Detect which cell encompasses the target text, then output its [x, y] center coordinate. 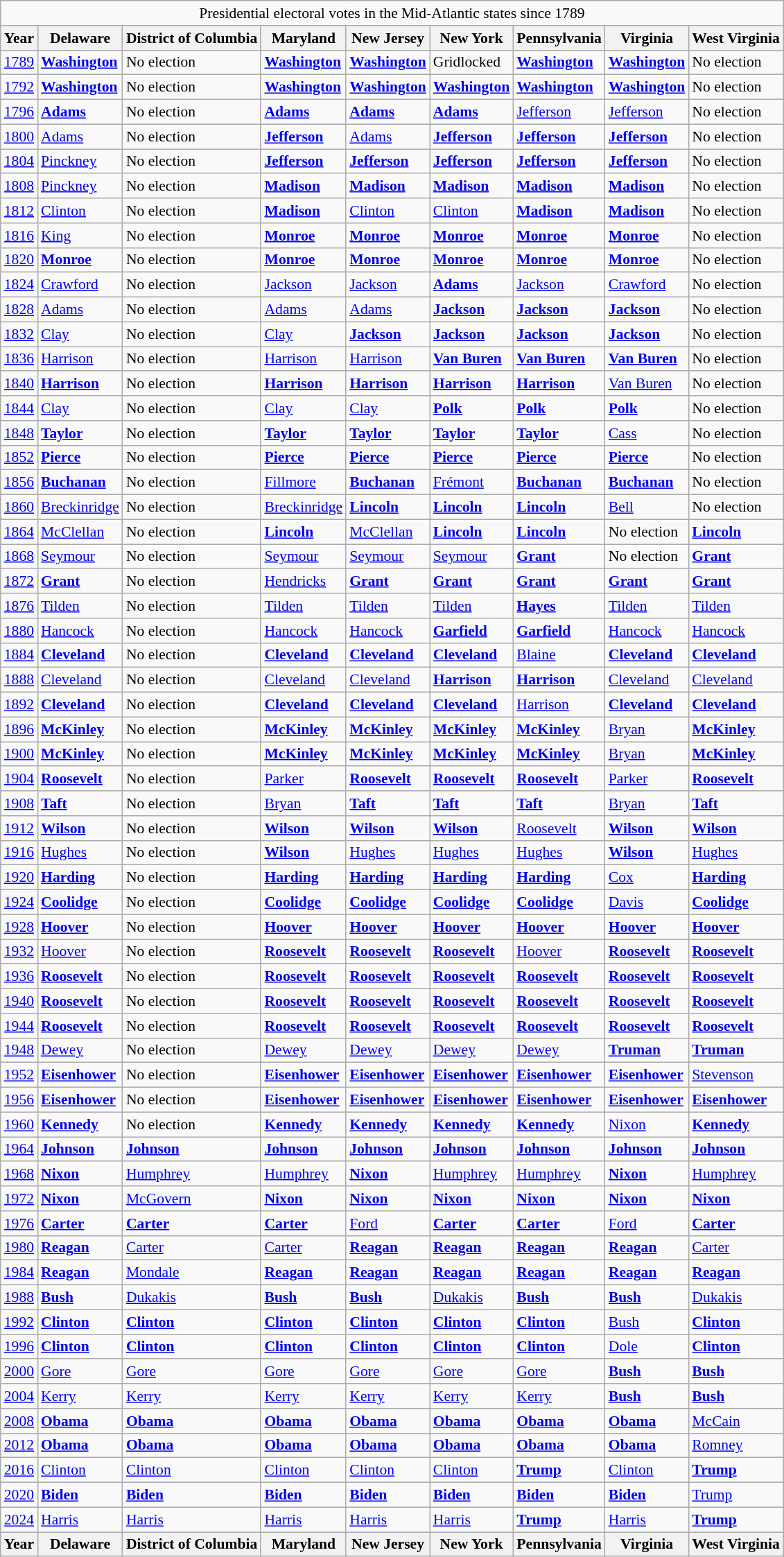
1972 [19, 1199]
2000 [19, 1372]
King [80, 236]
2016 [19, 1470]
1792 [19, 87]
1820 [19, 260]
1880 [19, 631]
1960 [19, 1124]
2012 [19, 1445]
1816 [19, 236]
1976 [19, 1224]
Davis [647, 903]
1932 [19, 952]
1836 [19, 359]
Blaine [559, 655]
Cox [647, 878]
1928 [19, 927]
1868 [19, 557]
1968 [19, 1174]
1912 [19, 828]
1952 [19, 1075]
Hayes [559, 606]
1848 [19, 433]
1800 [19, 137]
1924 [19, 903]
McCain [736, 1421]
1920 [19, 878]
1832 [19, 334]
Bell [647, 507]
1948 [19, 1050]
1908 [19, 803]
1888 [19, 680]
Cass [647, 433]
1896 [19, 729]
1992 [19, 1322]
Mondale [192, 1273]
1828 [19, 310]
2020 [19, 1495]
1789 [19, 62]
1852 [19, 458]
1884 [19, 655]
1940 [19, 1001]
1812 [19, 211]
1984 [19, 1273]
1904 [19, 779]
1808 [19, 186]
1980 [19, 1248]
Fillmore [304, 482]
1856 [19, 482]
1988 [19, 1298]
1860 [19, 507]
Presidential electoral votes in the Mid-Atlantic states since 1789 [392, 13]
1864 [19, 532]
2024 [19, 1520]
2004 [19, 1396]
Romney [736, 1445]
1956 [19, 1100]
Frémont [471, 482]
1844 [19, 408]
1936 [19, 977]
1900 [19, 754]
1916 [19, 853]
1996 [19, 1347]
Hendricks [304, 582]
1964 [19, 1149]
1944 [19, 1026]
1824 [19, 285]
1840 [19, 384]
Stevenson [736, 1075]
1872 [19, 582]
McGovern [192, 1199]
1876 [19, 606]
Dole [647, 1347]
Gridlocked [471, 62]
1804 [19, 162]
1892 [19, 705]
1796 [19, 112]
2008 [19, 1421]
